Locate the cell with the specified text and output its (X, Y) center coordinate. 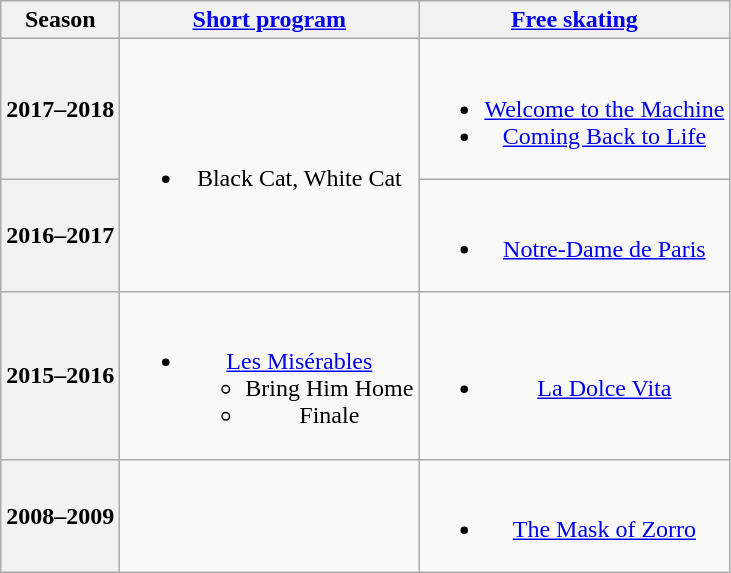
2015–2016 (60, 376)
Notre-Dame de Paris (574, 236)
2008–2009 (60, 516)
Season (60, 20)
Welcome to the Machine Coming Back to Life (574, 109)
Les Misérables Bring Him HomeFinale (270, 376)
La Dolce Vita (574, 376)
The Mask of Zorro (574, 516)
Short program (270, 20)
2017–2018 (60, 109)
Free skating (574, 20)
Black Cat, White Cat (270, 166)
2016–2017 (60, 236)
